Find where the given text appears and provide that cell's center as [x, y] coordinate. 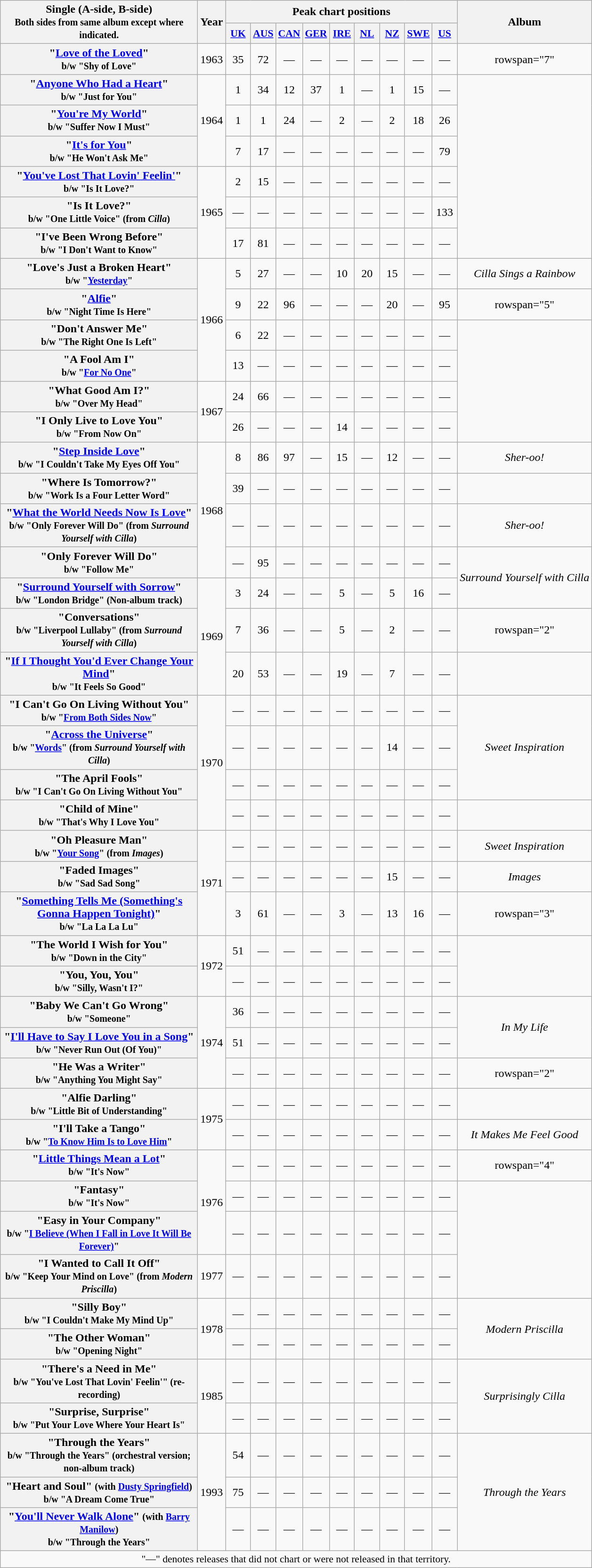
1978 [212, 1329]
66 [263, 396]
1969 [212, 636]
"What the World Needs Now Is Love" b/w "Only Forever Will Do" (from Surround Yourself with Cilla) [99, 525]
"You, You, You"b/w "Silly, Wasn't I?" [99, 981]
72 [263, 59]
"Easy in Your Company"b/w "I Believe (When I Fall in Love It Will Be Forever)" [99, 1233]
"Little Things Mean a Lot"b/w "It's Now" [99, 1165]
133 [445, 212]
In My Life [525, 1027]
It Makes Me Feel Good [525, 1135]
Surround Yourself with Cilla [525, 578]
"Alfie"b/w "Night Time Is Here" [99, 304]
97 [289, 458]
"I'll Take a Tango"b/w "To Know Him Is to Love Him" [99, 1135]
1968 [212, 510]
"What Good Am I?"b/w "Over My Head" [99, 396]
1972 [212, 966]
1963 [212, 59]
"Step Inside Love"b/w "I Couldn't Take My Eyes Off You" [99, 458]
"Anyone Who Had a Heart"b/w "Just for You" [99, 90]
GER [316, 33]
"Surprise, Surprise"b/w "Put Your Love Where Your Heart Is" [99, 1418]
"Heart and Soul" (with Dusty Springfield)b/w "A Dream Come True" [99, 1492]
37 [316, 90]
AUS [263, 33]
"I Wanted to Call It Off"b/w "Keep Your Mind on Love" (from Modern Priscilla) [99, 1276]
81 [263, 243]
Surprisingly Cilla [525, 1396]
"Through the Years"b/w "Through the Years" (orchestral version; non-album track) [99, 1455]
"You'll Never Walk Alone" (with Barry Manilow)b/w "Through the Years" [99, 1529]
"Only Forever Will Do" b/w "Follow Me" [99, 563]
"If I Thought You'd Ever Change Your Mind"b/w "It Feels So Good" [99, 673]
UK [238, 33]
"Is It Love?" b/w "One Little Voice" (from Cilla) [99, 212]
53 [263, 673]
rowspan="7" [525, 59]
Modern Priscilla [525, 1329]
"Baby We Can't Go Wrong"b/w "Someone" [99, 1012]
27 [263, 273]
Peak chart positions [341, 12]
Single (A-side, B-side) Both sides from same album except where indicated. [99, 22]
1977 [212, 1276]
SWE [418, 33]
86 [263, 458]
"The World I Wish for You"b/w "Down in the City" [99, 950]
"You're My World"b/w "Suffer Now I Must" [99, 121]
"Alfie Darling"b/w "Little Bit of Understanding" [99, 1104]
"I Can't Go On Living Without You" b/w "From Both Sides Now" [99, 711]
rowspan="5" [525, 304]
"I'll Have to Say I Love You in a Song"b/w "Never Run Out (Of You)" [99, 1043]
"The April Fools" b/w "I Can't Go On Living Without You" [99, 784]
1975 [212, 1119]
"I've Been Wrong Before"b/w "I Don't Want to Know" [99, 243]
CAN [289, 33]
"Don't Answer Me"b/w "The Right One Is Left" [99, 335]
10 [342, 273]
6 [238, 335]
"Something Tells Me (Something's Gonna Happen Tonight)"b/w "La La La Lu" [99, 913]
Album [525, 22]
34 [263, 90]
"A Fool Am I"b/w "For No One" [99, 366]
18 [418, 121]
1967 [212, 411]
"Faded Images" b/w "Sad Sad Song" [99, 877]
"I Only Live to Love You"b/w "From Now On" [99, 427]
"Love's Just a Broken Heart"b/w "Yesterday" [99, 273]
"Where Is Tomorrow?"b/w "Work Is a Four Letter Word" [99, 488]
"It's for You"b/w "He Won't Ask Me" [99, 151]
1964 [212, 121]
1976 [212, 1202]
"Across the Universe" b/w "Words" (from Surround Yourself with Cilla) [99, 747]
1974 [212, 1043]
"—" denotes releases that did not chart or were not released in that territory. [296, 1560]
79 [445, 151]
1970 [212, 763]
"Love of the Loved"b/w "Shy of Love" [99, 59]
96 [289, 304]
"The Other Woman"b/w "Opening Night" [99, 1344]
1966 [212, 320]
"You've Lost That Lovin' Feelin'"b/w "Is It Love?" [99, 182]
1965 [212, 212]
8 [238, 458]
1993 [212, 1492]
61 [263, 913]
35 [238, 59]
NL [367, 33]
"There's a Need in Me"b/w "You've Lost That Lovin' Feelin'" (re-recording) [99, 1381]
1971 [212, 883]
IRE [342, 33]
"He Was a Writer"b/w "Anything You Might Say" [99, 1074]
75 [238, 1492]
US [445, 33]
54 [238, 1455]
9 [238, 304]
"Silly Boy"b/w "I Couldn't Make My Mind Up" [99, 1313]
rowspan="3" [525, 913]
NZ [392, 33]
Cilla Sings a Rainbow [525, 273]
"Fantasy" b/w "It's Now" [99, 1196]
Year [212, 22]
Through the Years [525, 1492]
1985 [212, 1396]
"Surround Yourself with Sorrow"b/w "London Bridge" (Non-album track) [99, 593]
rowspan="4" [525, 1165]
"Oh Pleasure Man" b/w "Your Song" (from Images) [99, 846]
"Child of Mine"b/w "That's Why I Love You" [99, 815]
"Conversations"b/w "Liverpool Lullaby" (from Surround Yourself with Cilla) [99, 630]
Images [525, 877]
39 [238, 488]
19 [342, 673]
